Detect which cell encompasses the target text, then output its [X, Y] center coordinate. 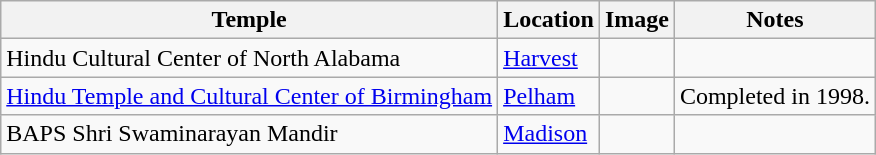
Harvest [549, 58]
BAPS Shri Swaminarayan Mandir [250, 134]
Madison [549, 134]
Image [636, 20]
Pelham [549, 96]
Hindu Temple and Cultural Center of Birmingham [250, 96]
Notes [774, 20]
Temple [250, 20]
Location [549, 20]
Hindu Cultural Center of North Alabama [250, 58]
Completed in 1998. [774, 96]
